Scan for the cell matching the given text and deliver its [X, Y] coordinate at center. 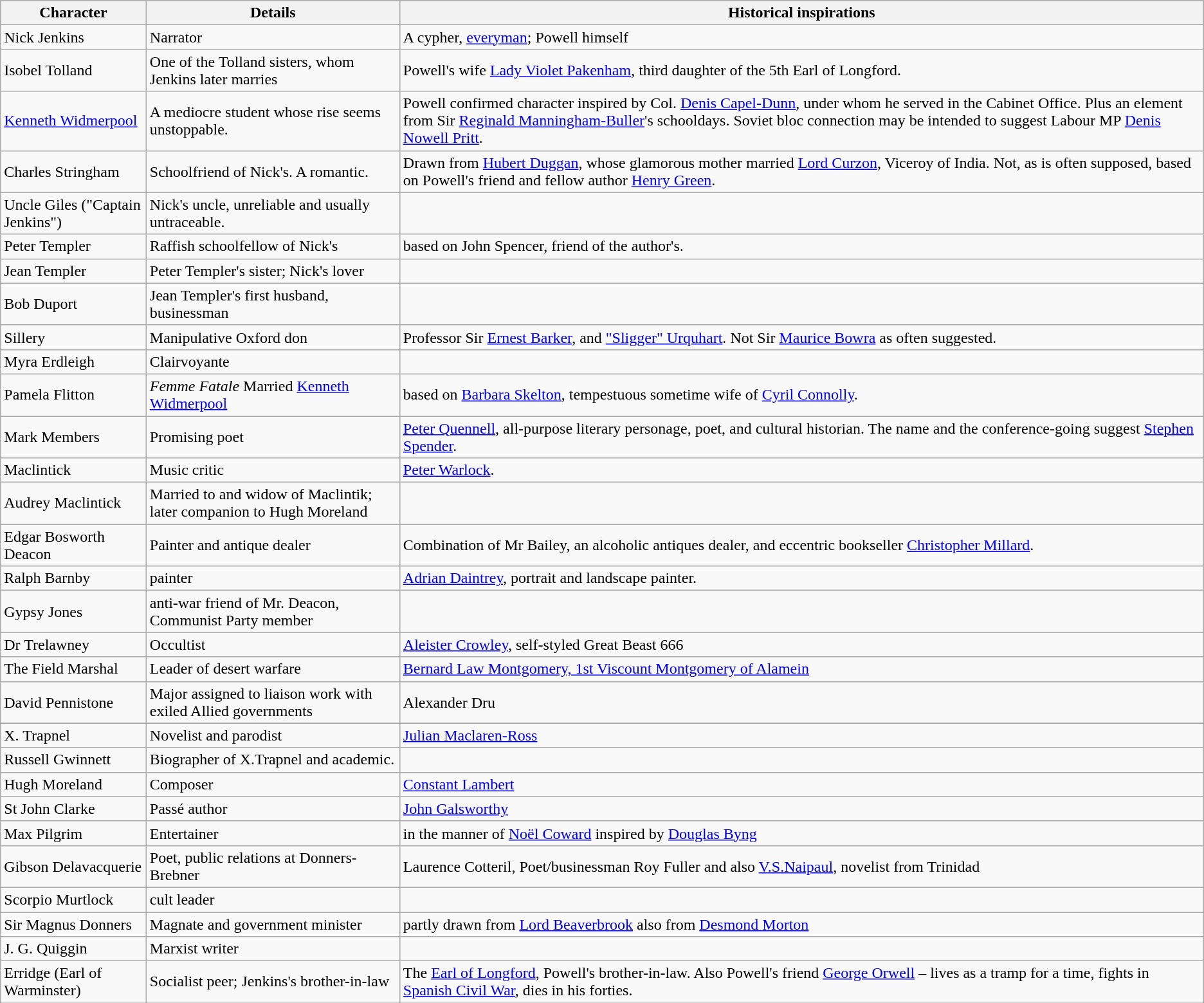
Combination of Mr Bailey, an alcoholic antiques dealer, and eccentric bookseller Christopher Millard. [801, 546]
Biographer of X.Trapnel and academic. [273, 760]
Uncle Giles ("Captain Jenkins") [73, 214]
Poet, public relations at Donners-Brebner [273, 866]
Jean Templer [73, 271]
Femme Fatale Married Kenneth Widmerpool [273, 395]
Adrian Daintrey, portrait and landscape painter. [801, 578]
Gypsy Jones [73, 611]
Married to and widow of Maclintik; later companion to Hugh Moreland [273, 503]
Clairvoyante [273, 362]
based on Barbara Skelton, tempestuous sometime wife of Cyril Connolly. [801, 395]
Dr Trelawney [73, 645]
partly drawn from Lord Beaverbrook also from Desmond Morton [801, 925]
Peter Warlock. [801, 470]
David Pennistone [73, 703]
Powell's wife Lady Violet Pakenham, third daughter of the 5th Earl of Longford. [801, 71]
Raffish schoolfellow of Nick's [273, 246]
One of the Tolland sisters, whom Jenkins later marries [273, 71]
X. Trapnel [73, 735]
Aleister Crowley, self-styled Great Beast 666 [801, 645]
Maclintick [73, 470]
anti-war friend of Mr. Deacon, Communist Party member [273, 611]
based on John Spencer, friend of the author's. [801, 246]
Leader of desert warfare [273, 669]
Peter Templer [73, 246]
Sir Magnus Donners [73, 925]
Magnate and government minister [273, 925]
Constant Lambert [801, 784]
painter [273, 578]
Professor Sir Ernest Barker, and "Sligger" Urquhart. Not Sir Maurice Bowra as often suggested. [801, 337]
Major assigned to liaison work with exiled Allied governments [273, 703]
Painter and antique dealer [273, 546]
Bernard Law Montgomery, 1st Viscount Montgomery of Alamein [801, 669]
Details [273, 13]
J. G. Quiggin [73, 949]
Charles Stringham [73, 171]
Peter Quennell, all-purpose literary personage, poet, and cultural historian. The name and the conference-going suggest Stephen Spender. [801, 436]
The Field Marshal [73, 669]
Ralph Barnby [73, 578]
Passé author [273, 809]
Novelist and parodist [273, 735]
A mediocre student whose rise seems unstoppable. [273, 121]
Edgar Bosworth Deacon [73, 546]
Peter Templer's sister; Nick's lover [273, 271]
Narrator [273, 37]
Scorpio Murtlock [73, 899]
Isobel Tolland [73, 71]
A cypher, everyman; Powell himself [801, 37]
Occultist [273, 645]
Jean Templer's first husband, businessman [273, 304]
Pamela Flitton [73, 395]
Erridge (Earl of Warminster) [73, 982]
Audrey Maclintick [73, 503]
Russell Gwinnett [73, 760]
Character [73, 13]
Nick Jenkins [73, 37]
Alexander Dru [801, 703]
John Galsworthy [801, 809]
Julian Maclaren-Ross [801, 735]
Entertainer [273, 833]
Laurence Cotteril, Poet/businessman Roy Fuller and also V.S.Naipaul, novelist from Trinidad [801, 866]
Hugh Moreland [73, 784]
cult leader [273, 899]
in the manner of Noël Coward inspired by Douglas Byng [801, 833]
Max Pilgrim [73, 833]
Sillery [73, 337]
Promising poet [273, 436]
Socialist peer; Jenkins's brother-in-law [273, 982]
Gibson Delavacquerie [73, 866]
Kenneth Widmerpool [73, 121]
Schoolfriend of Nick's. A romantic. [273, 171]
Composer [273, 784]
Historical inspirations [801, 13]
Bob Duport [73, 304]
Mark Members [73, 436]
Manipulative Oxford don [273, 337]
Nick's uncle, unreliable and usually untraceable. [273, 214]
St John Clarke [73, 809]
Music critic [273, 470]
Myra Erdleigh [73, 362]
Marxist writer [273, 949]
